Determine the [x, y] coordinate at the center of the cell enclosing the given text.  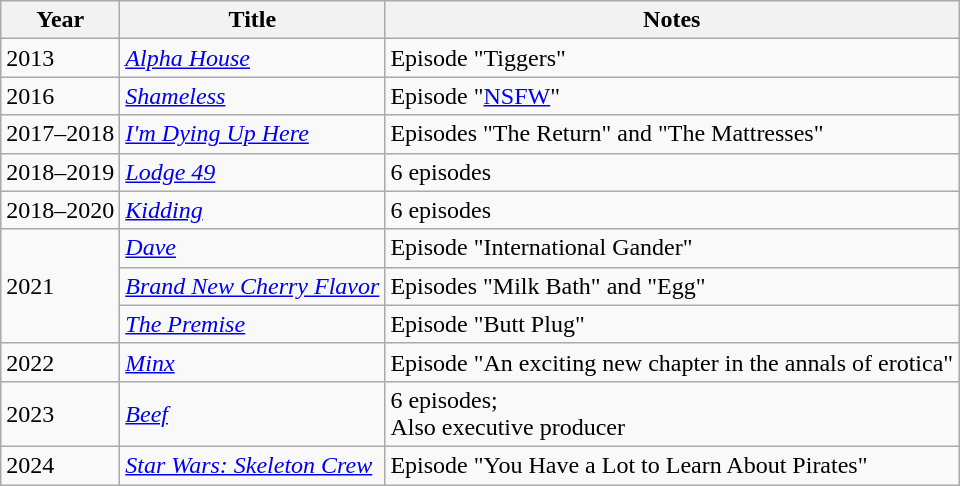
Episode "You Have a Lot to Learn About Pirates" [672, 465]
Episodes "The Return" and "The Mattresses" [672, 134]
6 episodes;Also executive producer [672, 414]
Dave [252, 248]
2024 [60, 465]
Shameless [252, 96]
2018–2019 [60, 172]
Star Wars: Skeleton Crew [252, 465]
Episodes "Milk Bath" and "Egg" [672, 286]
2022 [60, 362]
Title [252, 20]
Year [60, 20]
Minx [252, 362]
2013 [60, 58]
I'm Dying Up Here [252, 134]
Notes [672, 20]
The Premise [252, 324]
Beef [252, 414]
Episode "An exciting new chapter in the annals of erotica" [672, 362]
2021 [60, 286]
Episode "International Gander" [672, 248]
2016 [60, 96]
Lodge 49 [252, 172]
Episode "Butt Plug" [672, 324]
Alpha House [252, 58]
Episode "Tiggers" [672, 58]
2018–2020 [60, 210]
Brand New Cherry Flavor [252, 286]
Episode "NSFW" [672, 96]
Kidding [252, 210]
2023 [60, 414]
2017–2018 [60, 134]
